Identify which cell holds the provided text, then report its [X, Y] central coordinate. 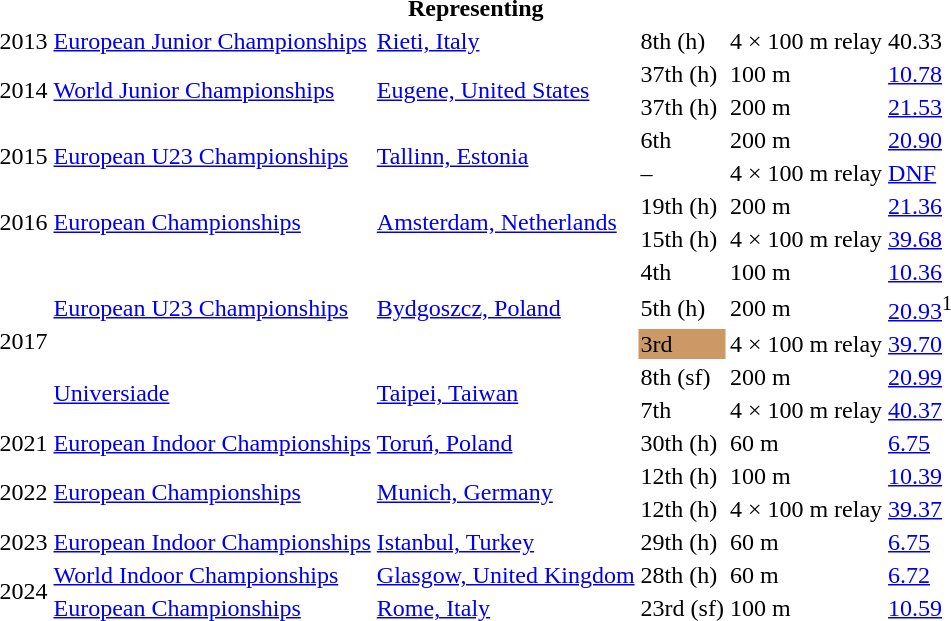
7th [682, 410]
8th (h) [682, 41]
Istanbul, Turkey [506, 542]
28th (h) [682, 575]
4th [682, 272]
Eugene, United States [506, 90]
15th (h) [682, 239]
30th (h) [682, 443]
European Junior Championships [212, 41]
8th (sf) [682, 377]
World Junior Championships [212, 90]
Taipei, Taiwan [506, 394]
6th [682, 140]
19th (h) [682, 206]
5th (h) [682, 308]
Amsterdam, Netherlands [506, 222]
29th (h) [682, 542]
Munich, Germany [506, 492]
Universiade [212, 394]
– [682, 173]
3rd [682, 344]
Tallinn, Estonia [506, 156]
Toruń, Poland [506, 443]
Bydgoszcz, Poland [506, 308]
Glasgow, United Kingdom [506, 575]
Rieti, Italy [506, 41]
World Indoor Championships [212, 575]
